Locate the cell with the specified text and output its [X, Y] center coordinate. 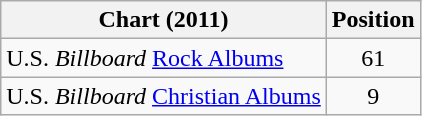
61 [373, 58]
Position [373, 20]
9 [373, 96]
U.S. Billboard Rock Albums [164, 58]
U.S. Billboard Christian Albums [164, 96]
Chart (2011) [164, 20]
